Return [x, y] of the center of cell containing provided text 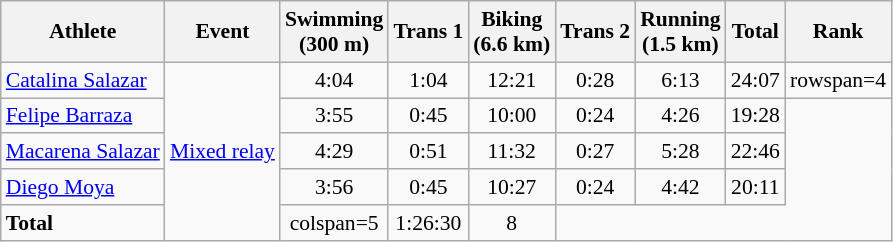
Mixed relay [222, 151]
12:21 [512, 80]
Macarena Salazar [83, 152]
5:28 [680, 152]
4:26 [680, 116]
Athlete [83, 32]
0:51 [428, 152]
10:27 [512, 187]
rowspan=4 [838, 80]
19:28 [756, 116]
0:27 [595, 152]
11:32 [512, 152]
8 [512, 223]
6:13 [680, 80]
Biking(6.6 km) [512, 32]
colspan=5 [334, 223]
3:56 [334, 187]
22:46 [756, 152]
24:07 [756, 80]
Diego Moya [83, 187]
0:28 [595, 80]
20:11 [756, 187]
1:26:30 [428, 223]
Swimming(300 m) [334, 32]
1:04 [428, 80]
Trans 1 [428, 32]
4:29 [334, 152]
4:42 [680, 187]
3:55 [334, 116]
10:00 [512, 116]
Running(1.5 km) [680, 32]
4:04 [334, 80]
Felipe Barraza [83, 116]
Rank [838, 32]
Event [222, 32]
Trans 2 [595, 32]
Catalina Salazar [83, 80]
